Output the (x, y) coordinate of the center of the cell containing the given text.  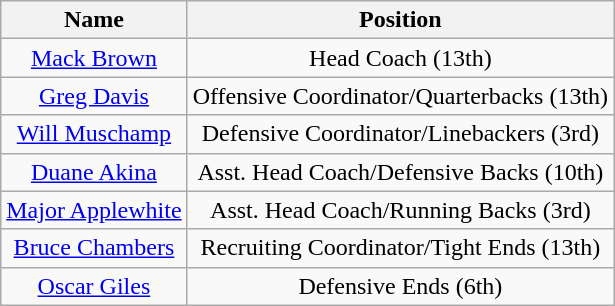
Name (94, 20)
Recruiting Coordinator/Tight Ends (13th) (400, 248)
Head Coach (13th) (400, 58)
Defensive Ends (6th) (400, 286)
Position (400, 20)
Greg Davis (94, 96)
Asst. Head Coach/Running Backs (3rd) (400, 210)
Major Applewhite (94, 210)
Mack Brown (94, 58)
Bruce Chambers (94, 248)
Duane Akina (94, 172)
Oscar Giles (94, 286)
Asst. Head Coach/Defensive Backs (10th) (400, 172)
Defensive Coordinator/Linebackers (3rd) (400, 134)
Will Muschamp (94, 134)
Offensive Coordinator/Quarterbacks (13th) (400, 96)
